Extract the (x, y) coordinate from the center of the cell holding the provided text.  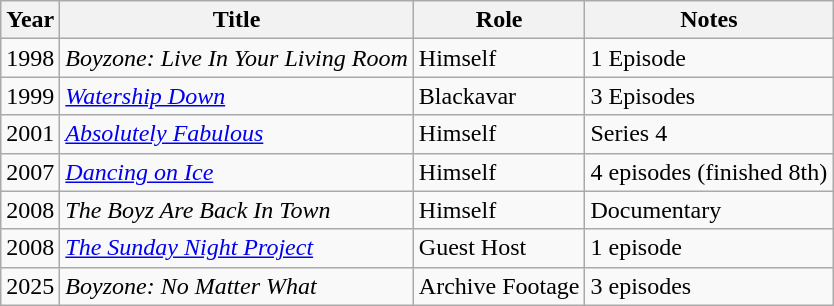
4 episodes (finished 8th) (709, 172)
1 Episode (709, 58)
The Boyz Are Back In Town (236, 210)
Series 4 (709, 134)
Blackavar (499, 96)
Boyzone: Live In Your Living Room (236, 58)
Boyzone: No Matter What (236, 286)
The Sunday Night Project (236, 248)
1999 (30, 96)
Guest Host (499, 248)
Documentary (709, 210)
Archive Footage (499, 286)
2025 (30, 286)
Dancing on Ice (236, 172)
Absolutely Fabulous (236, 134)
1 episode (709, 248)
3 episodes (709, 286)
Title (236, 20)
2007 (30, 172)
3 Episodes (709, 96)
1998 (30, 58)
Year (30, 20)
Notes (709, 20)
2001 (30, 134)
Watership Down (236, 96)
Role (499, 20)
